Scan for the cell matching the given text and deliver its (X, Y) coordinate at center. 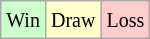
Loss (126, 20)
Draw (72, 20)
Win (24, 20)
